Output the [X, Y] coordinate of the center of the cell containing the given text.  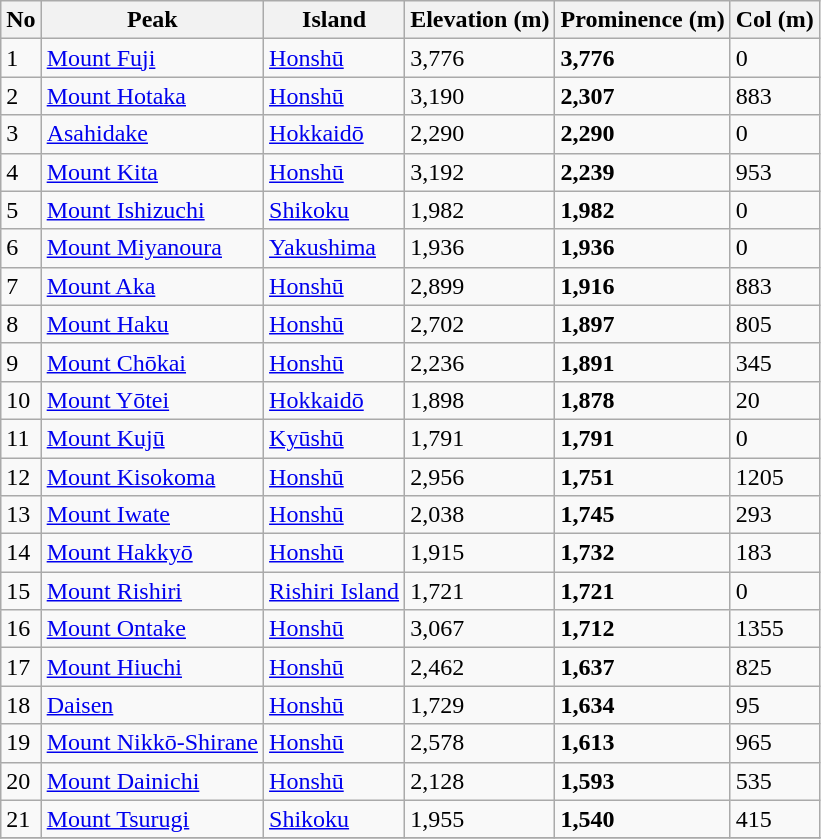
11 [21, 438]
5 [21, 210]
Mount Kisokoma [152, 477]
Mount Haku [152, 324]
Mount Miyanoura [152, 248]
1,955 [480, 819]
Mount Dainichi [152, 781]
2,578 [480, 743]
2 [21, 96]
293 [774, 515]
3,192 [480, 172]
15 [21, 591]
10 [21, 400]
2,702 [480, 324]
1,891 [642, 362]
Mount Rishiri [152, 591]
1,751 [642, 477]
3,190 [480, 96]
Daisen [152, 705]
1,878 [642, 400]
1,916 [642, 286]
1,712 [642, 629]
Mount Hiuchi [152, 667]
183 [774, 553]
Mount Hotaka [152, 96]
6 [21, 248]
21 [21, 819]
2,307 [642, 96]
1,637 [642, 667]
1,897 [642, 324]
1355 [774, 629]
Mount Hakkyō [152, 553]
3 [21, 134]
Elevation (m) [480, 20]
95 [774, 705]
1,898 [480, 400]
Asahidake [152, 134]
Prominence (m) [642, 20]
1 [21, 58]
Mount Ontake [152, 629]
17 [21, 667]
2,956 [480, 477]
Peak [152, 20]
415 [774, 819]
7 [21, 286]
Mount Aka [152, 286]
1,634 [642, 705]
Mount Ishizuchi [152, 210]
2,239 [642, 172]
12 [21, 477]
18 [21, 705]
1,540 [642, 819]
1205 [774, 477]
Mount Tsurugi [152, 819]
19 [21, 743]
Mount Yōtei [152, 400]
1,745 [642, 515]
2,462 [480, 667]
1,732 [642, 553]
Island [334, 20]
1,593 [642, 781]
Rishiri Island [334, 591]
Mount Chōkai [152, 362]
16 [21, 629]
953 [774, 172]
13 [21, 515]
Kyūshū [334, 438]
345 [774, 362]
4 [21, 172]
3,067 [480, 629]
535 [774, 781]
805 [774, 324]
2,899 [480, 286]
965 [774, 743]
2,128 [480, 781]
1,915 [480, 553]
2,236 [480, 362]
Mount Nikkō-Shirane [152, 743]
Mount Fuji [152, 58]
Mount Kita [152, 172]
8 [21, 324]
Yakushima [334, 248]
1,729 [480, 705]
1,613 [642, 743]
Col (m) [774, 20]
14 [21, 553]
Mount Kujū [152, 438]
9 [21, 362]
No [21, 20]
825 [774, 667]
Mount Iwate [152, 515]
2,038 [480, 515]
